Locate the cell with the specified text and output its (X, Y) center coordinate. 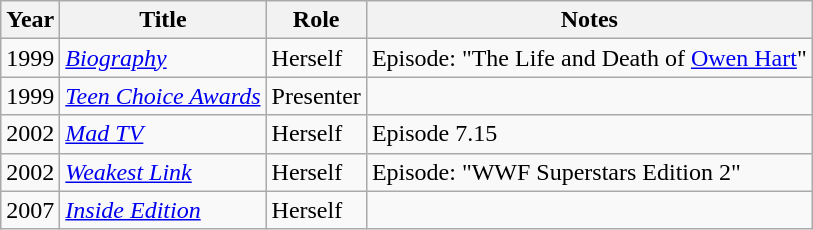
Episode: "WWF Superstars Edition 2" (589, 172)
Teen Choice Awards (163, 96)
Weakest Link (163, 172)
Title (163, 20)
Notes (589, 20)
Episode 7.15 (589, 134)
Year (30, 20)
Role (316, 20)
Presenter (316, 96)
Biography (163, 58)
Mad TV (163, 134)
Episode: "The Life and Death of Owen Hart" (589, 58)
Inside Edition (163, 210)
2007 (30, 210)
